Determine the [X, Y] coordinate at the center of the cell enclosing the given text.  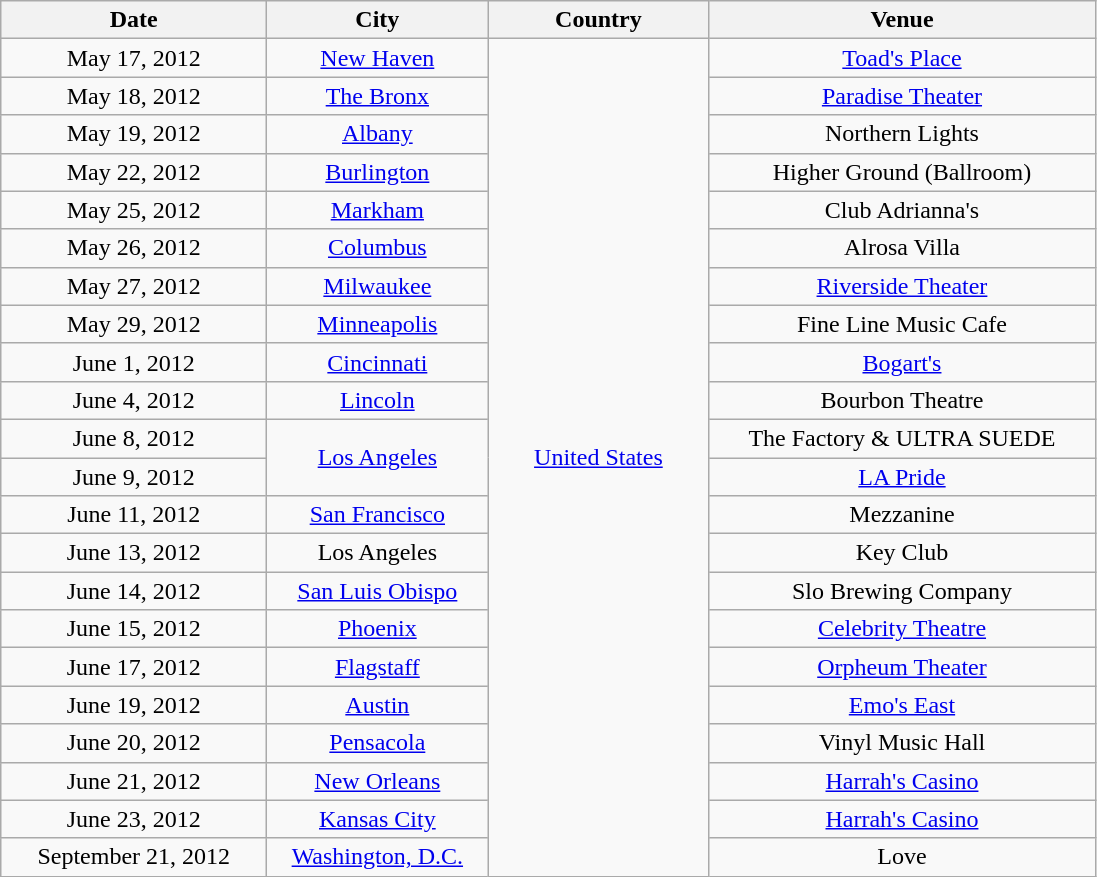
June 13, 2012 [134, 553]
Vinyl Music Hall [902, 743]
The Factory & ULTRA SUEDE [902, 438]
May 19, 2012 [134, 134]
June 8, 2012 [134, 438]
Paradise Theater [902, 96]
Washington, D.C. [378, 857]
Kansas City [378, 819]
May 29, 2012 [134, 324]
Key Club [902, 553]
June 15, 2012 [134, 629]
June 17, 2012 [134, 667]
May 22, 2012 [134, 172]
June 1, 2012 [134, 362]
Orpheum Theater [902, 667]
San Francisco [378, 515]
LA Pride [902, 477]
May 17, 2012 [134, 58]
Columbus [378, 248]
June 23, 2012 [134, 819]
June 14, 2012 [134, 591]
Milwaukee [378, 286]
June 21, 2012 [134, 781]
Bourbon Theatre [902, 400]
Venue [902, 20]
May 26, 2012 [134, 248]
Phoenix [378, 629]
Love [902, 857]
Austin [378, 705]
Markham [378, 210]
Celebrity Theatre [902, 629]
May 25, 2012 [134, 210]
The Bronx [378, 96]
San Luis Obispo [378, 591]
Pensacola [378, 743]
Burlington [378, 172]
September 21, 2012 [134, 857]
June 9, 2012 [134, 477]
Toad's Place [902, 58]
May 27, 2012 [134, 286]
June 4, 2012 [134, 400]
Lincoln [378, 400]
Country [598, 20]
June 19, 2012 [134, 705]
Flagstaff [378, 667]
Higher Ground (Ballroom) [902, 172]
May 18, 2012 [134, 96]
Slo Brewing Company [902, 591]
Mezzanine [902, 515]
Albany [378, 134]
Northern Lights [902, 134]
Riverside Theater [902, 286]
United States [598, 458]
Fine Line Music Cafe [902, 324]
Club Adrianna's [902, 210]
New Haven [378, 58]
City [378, 20]
Emo's East [902, 705]
Bogart's [902, 362]
June 11, 2012 [134, 515]
June 20, 2012 [134, 743]
New Orleans [378, 781]
Alrosa Villa [902, 248]
Date [134, 20]
Cincinnati [378, 362]
Minneapolis [378, 324]
